Search for the cell housing the specified text and yield its (X, Y) center coordinate. 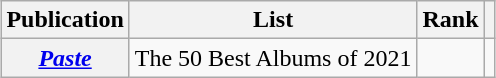
Rank (450, 20)
The 50 Best Albums of 2021 (273, 58)
Publication (65, 20)
List (273, 20)
Paste (65, 58)
